For the text-containing cell, return its midpoint in [X, Y] coordinate format. 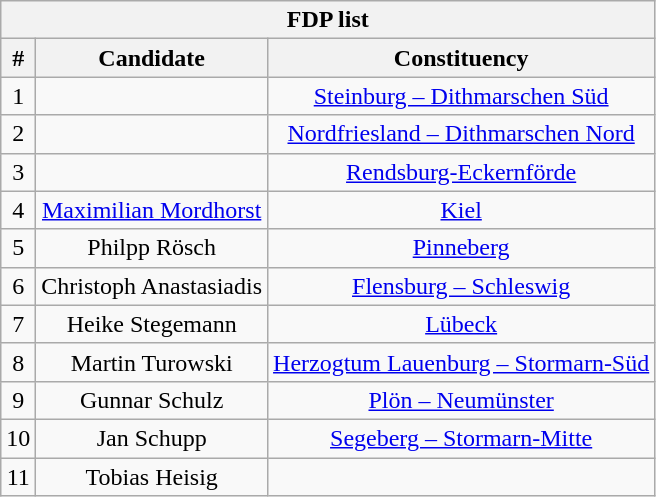
# [18, 58]
Plön – Neumünster [462, 400]
Rendsburg-Eckernförde [462, 172]
Martin Turowski [152, 362]
4 [18, 210]
Kiel [462, 210]
Philpp Rösch [152, 248]
FDP list [328, 20]
6 [18, 286]
Gunnar Schulz [152, 400]
5 [18, 248]
11 [18, 477]
Tobias Heisig [152, 477]
Candidate [152, 58]
Lübeck [462, 324]
Herzogtum Lauenburg – Stormarn-Süd [462, 362]
Maximilian Mordhorst [152, 210]
7 [18, 324]
Pinneberg [462, 248]
Constituency [462, 58]
9 [18, 400]
Segeberg – Stormarn-Mitte [462, 438]
3 [18, 172]
10 [18, 438]
Flensburg – Schleswig [462, 286]
8 [18, 362]
1 [18, 96]
Jan Schupp [152, 438]
Christoph Anastasiadis [152, 286]
Nordfriesland – Dithmarschen Nord [462, 134]
2 [18, 134]
Steinburg – Dithmarschen Süd [462, 96]
Heike Stegemann [152, 324]
